Identify which cell holds the provided text, then report its [X, Y] central coordinate. 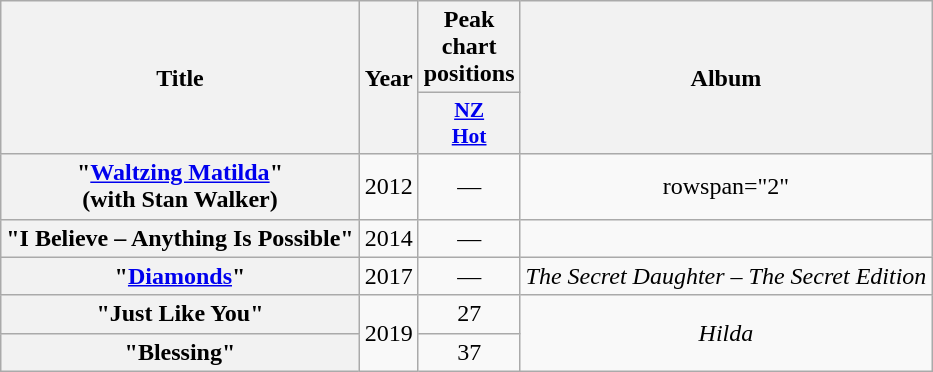
"Just Like You" [180, 314]
"Blessing" [180, 352]
"I Believe – Anything Is Possible" [180, 238]
Album [726, 78]
27 [469, 314]
"Diamonds" [180, 276]
"Waltzing Matilda"(with Stan Walker) [180, 186]
Peak chart positions [469, 47]
2014 [388, 238]
2012 [388, 186]
Hilda [726, 333]
Year [388, 78]
2019 [388, 333]
rowspan="2" [726, 186]
The Secret Daughter – The Secret Edition [726, 276]
Title [180, 78]
NZHot [469, 124]
2017 [388, 276]
37 [469, 352]
